From the cell containing the given text, extract its center point as (x, y) coordinate. 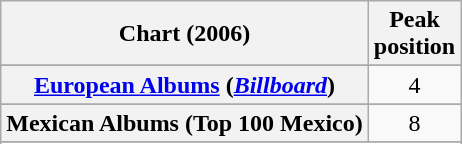
Chart (2006) (185, 34)
4 (414, 85)
8 (414, 123)
Mexican Albums (Top 100 Mexico) (185, 123)
European Albums (Billboard) (185, 85)
Peakposition (414, 34)
